Output the [X, Y] coordinate of the center of the cell containing the given text.  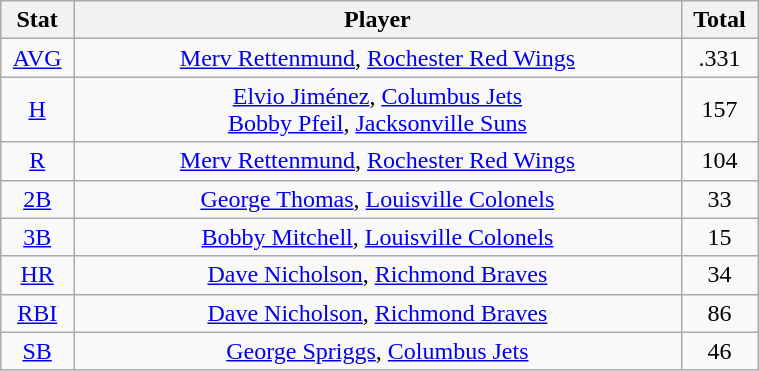
Bobby Mitchell, Louisville Colonels [378, 237]
R [38, 161]
157 [719, 110]
46 [719, 351]
Elvio Jiménez, Columbus Jets Bobby Pfeil, Jacksonville Suns [378, 110]
86 [719, 313]
George Thomas, Louisville Colonels [378, 199]
SB [38, 351]
Stat [38, 20]
2B [38, 199]
H [38, 110]
HR [38, 275]
.331 [719, 58]
3B [38, 237]
104 [719, 161]
George Spriggs, Columbus Jets [378, 351]
Player [378, 20]
33 [719, 199]
34 [719, 275]
Total [719, 20]
RBI [38, 313]
15 [719, 237]
AVG [38, 58]
